Scan for the cell matching the given text and deliver its (x, y) coordinate at center. 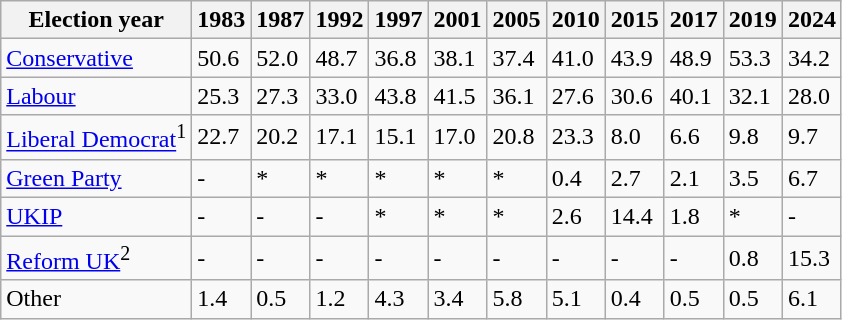
20.8 (516, 138)
1.2 (340, 299)
32.1 (752, 96)
Green Party (96, 178)
1997 (398, 20)
40.1 (694, 96)
UKIP (96, 217)
41.5 (458, 96)
Labour (96, 96)
2.7 (634, 178)
9.7 (812, 138)
0.8 (752, 258)
48.7 (340, 58)
2.1 (694, 178)
38.1 (458, 58)
36.1 (516, 96)
9.8 (752, 138)
1987 (280, 20)
37.4 (516, 58)
50.6 (222, 58)
1.4 (222, 299)
15.1 (398, 138)
53.3 (752, 58)
6.7 (812, 178)
2001 (458, 20)
5.8 (516, 299)
1983 (222, 20)
2024 (812, 20)
52.0 (280, 58)
14.4 (634, 217)
33.0 (340, 96)
25.3 (222, 96)
8.0 (634, 138)
2010 (576, 20)
2019 (752, 20)
6.6 (694, 138)
Reform UK2 (96, 258)
17.1 (340, 138)
15.3 (812, 258)
41.0 (576, 58)
4.3 (398, 299)
Election year (96, 20)
2017 (694, 20)
43.9 (634, 58)
3.4 (458, 299)
2005 (516, 20)
36.8 (398, 58)
Other (96, 299)
5.1 (576, 299)
23.3 (576, 138)
Conservative (96, 58)
48.9 (694, 58)
1.8 (694, 217)
30.6 (634, 96)
27.6 (576, 96)
43.8 (398, 96)
34.2 (812, 58)
22.7 (222, 138)
20.2 (280, 138)
17.0 (458, 138)
28.0 (812, 96)
2.6 (576, 217)
3.5 (752, 178)
Liberal Democrat1 (96, 138)
2015 (634, 20)
27.3 (280, 96)
6.1 (812, 299)
1992 (340, 20)
